For the text-containing cell, return its midpoint in (x, y) coordinate format. 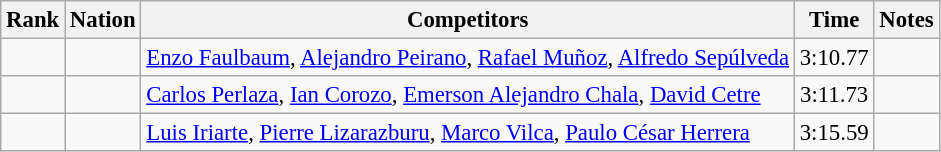
Competitors (468, 20)
3:10.77 (834, 58)
3:11.73 (834, 95)
Rank (33, 20)
Luis Iriarte, Pierre Lizarazburu, Marco Vilca, Paulo César Herrera (468, 133)
Enzo Faulbaum, Alejandro Peirano, Rafael Muñoz, Alfredo Sepúlveda (468, 58)
Notes (906, 20)
3:15.59 (834, 133)
Nation (103, 20)
Carlos Perlaza, Ian Corozo, Emerson Alejandro Chala, David Cetre (468, 95)
Time (834, 20)
